From the cell containing the given text, extract its center point as [x, y] coordinate. 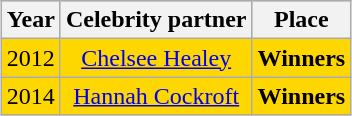
2014 [30, 96]
Place [302, 20]
Chelsee Healey [156, 58]
Year [30, 20]
2012 [30, 58]
Celebrity partner [156, 20]
Hannah Cockroft [156, 96]
